Return the [x, y] coordinate for the center point of the cell that contains the specified text.  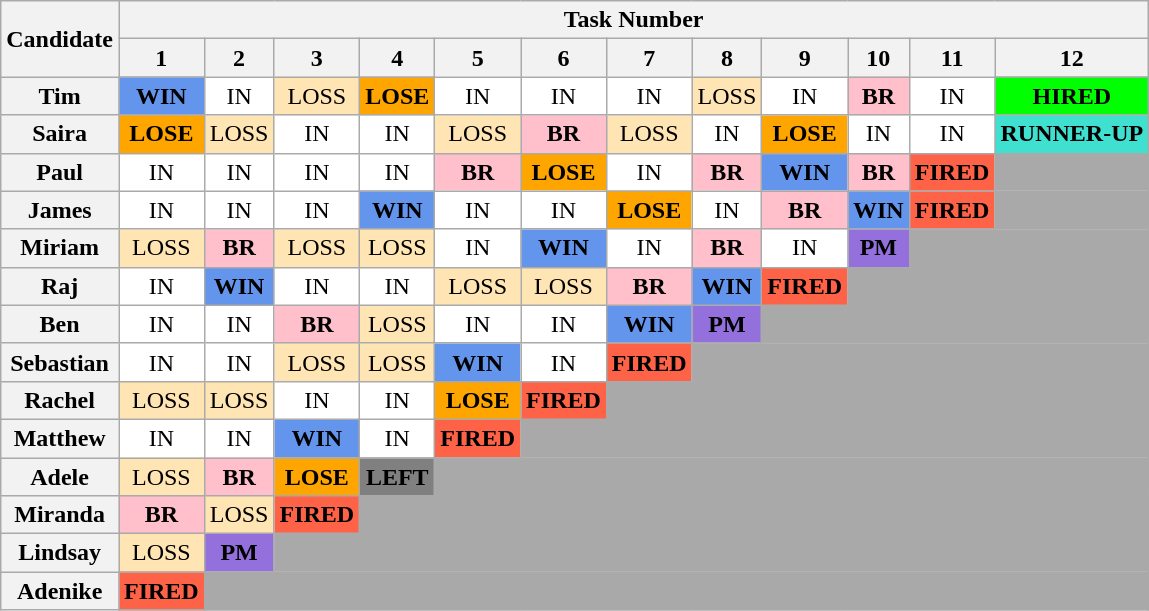
Lindsay [60, 553]
Saira [60, 134]
Miriam [60, 248]
12 [1072, 58]
Candidate [60, 39]
9 [805, 58]
Raj [60, 286]
6 [564, 58]
Tim [60, 96]
5 [478, 58]
2 [239, 58]
Rachel [60, 400]
Sebastian [60, 362]
Matthew [60, 438]
3 [317, 58]
11 [952, 58]
Ben [60, 324]
8 [727, 58]
HIRED [1072, 96]
James [60, 210]
7 [649, 58]
RUNNER-UP [1072, 134]
Task Number [633, 20]
10 [879, 58]
Miranda [60, 515]
Adele [60, 477]
LEFT [398, 477]
Adenike [60, 591]
4 [398, 58]
1 [161, 58]
Paul [60, 172]
